Return the (x, y) coordinate for the center point of the cell that contains the specified text.  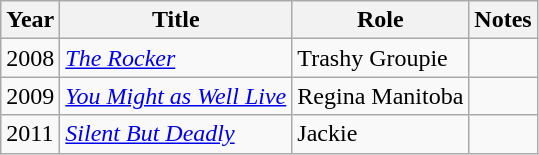
Year (30, 20)
2011 (30, 134)
2008 (30, 58)
Regina Manitoba (380, 96)
The Rocker (176, 58)
Role (380, 20)
Title (176, 20)
Silent But Deadly (176, 134)
You Might as Well Live (176, 96)
2009 (30, 96)
Notes (503, 20)
Jackie (380, 134)
Trashy Groupie (380, 58)
